Scan for the cell matching the given text and deliver its [x, y] coordinate at center. 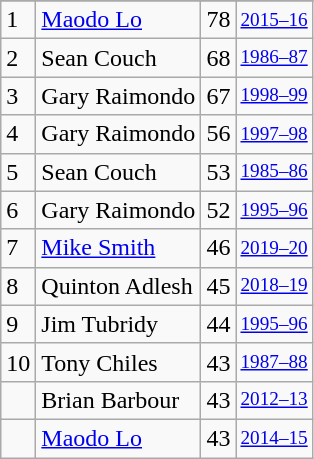
Mike Smith [118, 248]
53 [218, 172]
1986–87 [274, 58]
56 [218, 134]
2019–20 [274, 248]
2018–19 [274, 286]
5 [18, 172]
Tony Chiles [118, 362]
2014–15 [274, 438]
9 [18, 324]
Jim Tubridy [118, 324]
44 [218, 324]
10 [18, 362]
68 [218, 58]
1987–88 [274, 362]
1985–86 [274, 172]
1998–99 [274, 96]
6 [18, 210]
45 [218, 286]
1997–98 [274, 134]
4 [18, 134]
67 [218, 96]
2015–16 [274, 20]
2 [18, 58]
46 [218, 248]
52 [218, 210]
1 [18, 20]
3 [18, 96]
7 [18, 248]
Brian Barbour [118, 400]
8 [18, 286]
78 [218, 20]
Quinton Adlesh [118, 286]
2012–13 [274, 400]
